Determine the [X, Y] coordinate at the center of the cell enclosing the given text.  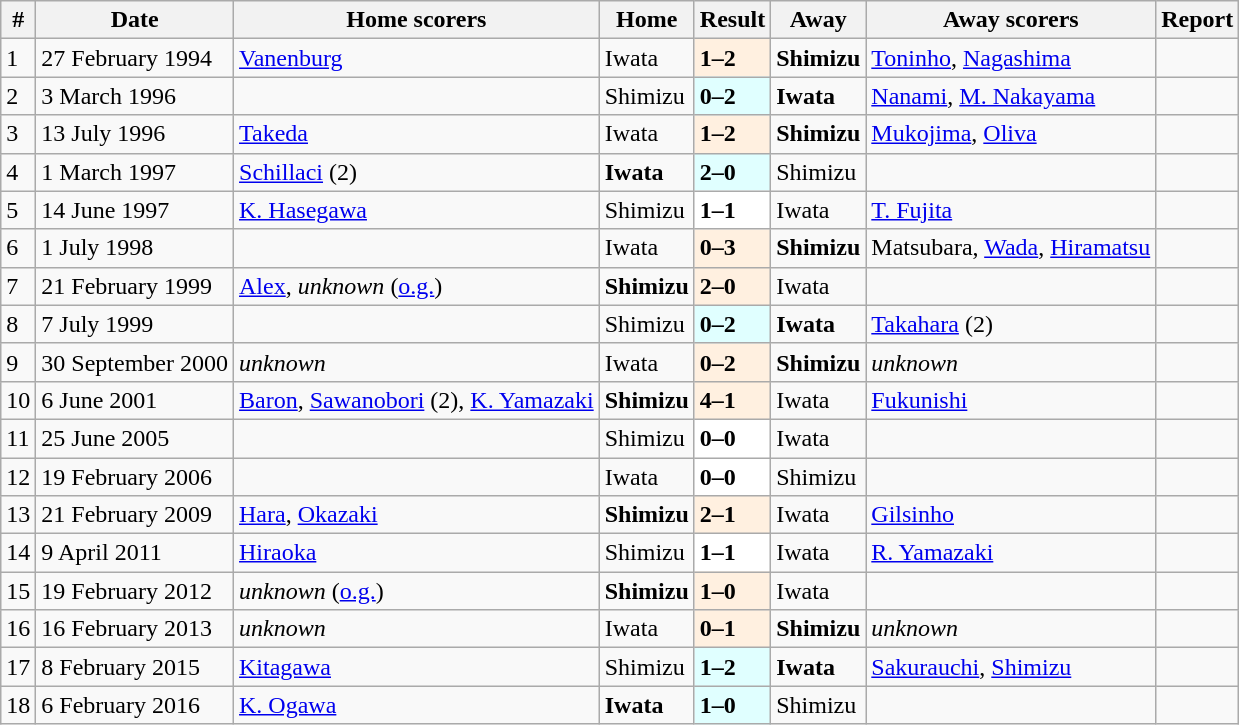
0–1 [732, 629]
10 [18, 400]
11 [18, 438]
Away [818, 20]
K. Ogawa [417, 705]
17 [18, 667]
Kitagawa [417, 667]
4–1 [732, 400]
6 February 2016 [135, 705]
Baron, Sawanobori (2), K. Yamazaki [417, 400]
19 February 2012 [135, 591]
Sakurauchi, Shimizu [1011, 667]
0–3 [732, 248]
unknown (o.g.) [417, 591]
2 [18, 96]
1 July 1998 [135, 248]
R. Yamazaki [1011, 553]
Takeda [417, 134]
1 [18, 58]
Fukunishi [1011, 400]
13 [18, 515]
21 February 1999 [135, 286]
12 [18, 477]
Date [135, 20]
T. Fujita [1011, 210]
30 September 2000 [135, 362]
2–1 [732, 515]
1 March 1997 [135, 172]
Matsubara, Wada, Hiramatsu [1011, 248]
16 February 2013 [135, 629]
3 March 1996 [135, 96]
Mukojima, Oliva [1011, 134]
7 July 1999 [135, 324]
4 [18, 172]
Toninho, Nagashima [1011, 58]
Alex, unknown (o.g.) [417, 286]
8 [18, 324]
14 June 1997 [135, 210]
16 [18, 629]
15 [18, 591]
21 February 2009 [135, 515]
Hiraoka [417, 553]
Away scorers [1011, 20]
13 July 1996 [135, 134]
Schillaci (2) [417, 172]
14 [18, 553]
6 [18, 248]
Gilsinho [1011, 515]
5 [18, 210]
Home [646, 20]
9 April 2011 [135, 553]
25 June 2005 [135, 438]
Takahara (2) [1011, 324]
Home scorers [417, 20]
K. Hasegawa [417, 210]
# [18, 20]
8 February 2015 [135, 667]
Hara, Okazaki [417, 515]
27 February 1994 [135, 58]
9 [18, 362]
Result [732, 20]
Vanenburg [417, 58]
6 June 2001 [135, 400]
19 February 2006 [135, 477]
3 [18, 134]
18 [18, 705]
7 [18, 286]
Nanami, M. Nakayama [1011, 96]
Report [1198, 20]
